Determine the (X, Y) coordinate at the center of the cell enclosing the given text.  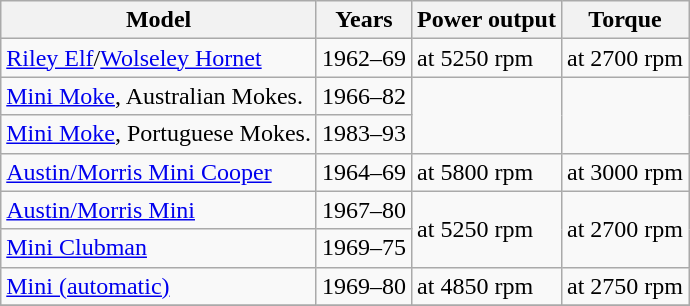
1964–69 (364, 172)
Mini Moke, Australian Mokes. (159, 96)
at 5800 rpm (487, 172)
Mini Moke, Portuguese Mokes. (159, 134)
Years (364, 20)
1969–75 (364, 248)
Power output (487, 20)
Torque (624, 20)
Riley Elf/Wolseley Hornet (159, 58)
at 3000 rpm (624, 172)
Mini Clubman (159, 248)
at 4850 rpm (487, 286)
1966–82 (364, 96)
Mini (automatic) (159, 286)
Model (159, 20)
Austin/Morris Mini Cooper (159, 172)
1969–80 (364, 286)
1983–93 (364, 134)
at 2750 rpm (624, 286)
1962–69 (364, 58)
1967–80 (364, 210)
Austin/Morris Mini (159, 210)
